Return (x, y) of the center of cell containing provided text 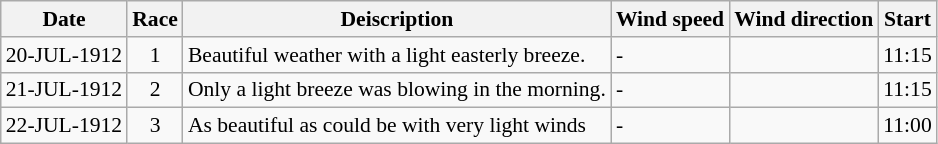
22-JUL-1912 (64, 126)
21-JUL-1912 (64, 90)
Date (64, 19)
20-JUL-1912 (64, 55)
1 (155, 55)
11:00 (907, 126)
3 (155, 126)
Start (907, 19)
Beautiful weather with a light easterly breeze. (397, 55)
Race (155, 19)
Only a light breeze was blowing in the morning. (397, 90)
Wind direction (804, 19)
As beautiful as could be with very light winds (397, 126)
Wind speed (670, 19)
2 (155, 90)
Deiscription (397, 19)
